Extract the (x, y) coordinate from the center of the cell holding the provided text.  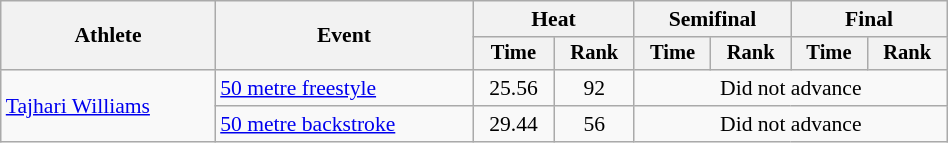
25.56 (514, 88)
Event (344, 36)
50 metre freestyle (344, 88)
Final (869, 19)
92 (594, 88)
56 (594, 124)
Heat (554, 19)
Semifinal (712, 19)
50 metre backstroke (344, 124)
Athlete (108, 36)
Tajhari Williams (108, 106)
29.44 (514, 124)
